Identify which cell holds the provided text, then report its (x, y) central coordinate. 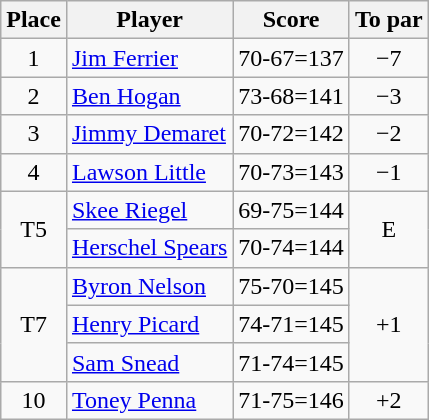
71-75=146 (292, 400)
Player (149, 20)
T5 (34, 229)
−1 (388, 172)
Skee Riegel (149, 210)
74-71=145 (292, 324)
4 (34, 172)
69-75=144 (292, 210)
71-74=145 (292, 362)
10 (34, 400)
Ben Hogan (149, 96)
70-72=142 (292, 134)
1 (34, 58)
70-74=144 (292, 248)
−2 (388, 134)
Sam Snead (149, 362)
Toney Penna (149, 400)
Jim Ferrier (149, 58)
73-68=141 (292, 96)
E (388, 229)
+2 (388, 400)
2 (34, 96)
Jimmy Demaret (149, 134)
70-73=143 (292, 172)
Score (292, 20)
3 (34, 134)
75-70=145 (292, 286)
To par (388, 20)
70-67=137 (292, 58)
−3 (388, 96)
Henry Picard (149, 324)
Lawson Little (149, 172)
+1 (388, 324)
Byron Nelson (149, 286)
Herschel Spears (149, 248)
Place (34, 20)
−7 (388, 58)
T7 (34, 324)
